Identify which cell holds the provided text, then report its [X, Y] central coordinate. 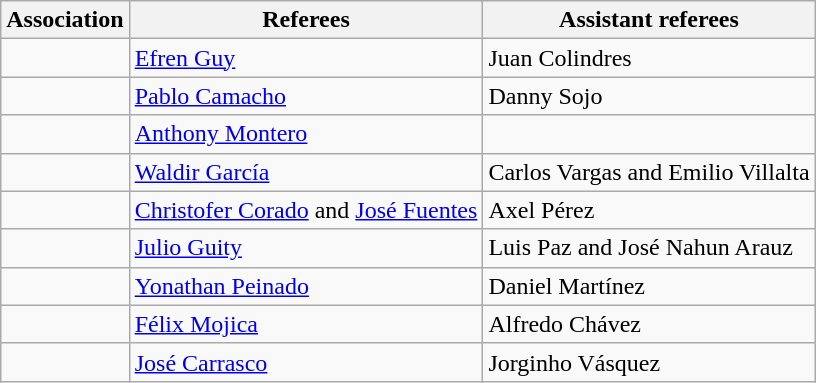
Julio Guity [306, 248]
Jorginho Vásquez [649, 362]
Daniel Martínez [649, 286]
Carlos Vargas and Emilio Villalta [649, 172]
Danny Sojo [649, 96]
Referees [306, 20]
Christofer Corado and José Fuentes [306, 210]
Assistant referees [649, 20]
Anthony Montero [306, 134]
Pablo Camacho [306, 96]
Alfredo Chávez [649, 324]
Axel Pérez [649, 210]
Félix Mojica [306, 324]
Association [65, 20]
Luis Paz and José Nahun Arauz [649, 248]
José Carrasco [306, 362]
Efren Guy [306, 58]
Juan Colindres [649, 58]
Yonathan Peinado [306, 286]
Waldir García [306, 172]
